Extract the (X, Y) coordinate from the center of the cell holding the provided text.  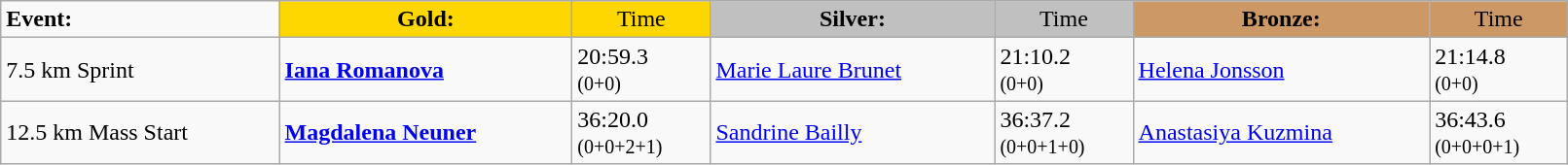
Marie Laure Brunet (853, 70)
Silver: (853, 19)
Anastasiya Kuzmina (1281, 132)
12.5 km Mass Start (140, 132)
Sandrine Bailly (853, 132)
21:10.2(0+0) (1064, 70)
Event: (140, 19)
20:59.3(0+0) (641, 70)
21:14.8(0+0) (1499, 70)
36:43.6(0+0+0+1) (1499, 132)
Magdalena Neuner (426, 132)
36:37.2(0+0+1+0) (1064, 132)
Helena Jonsson (1281, 70)
Bronze: (1281, 19)
Iana Romanova (426, 70)
7.5 km Sprint (140, 70)
Gold: (426, 19)
36:20.0(0+0+2+1) (641, 132)
